Output the (X, Y) coordinate of the center of the cell containing the given text.  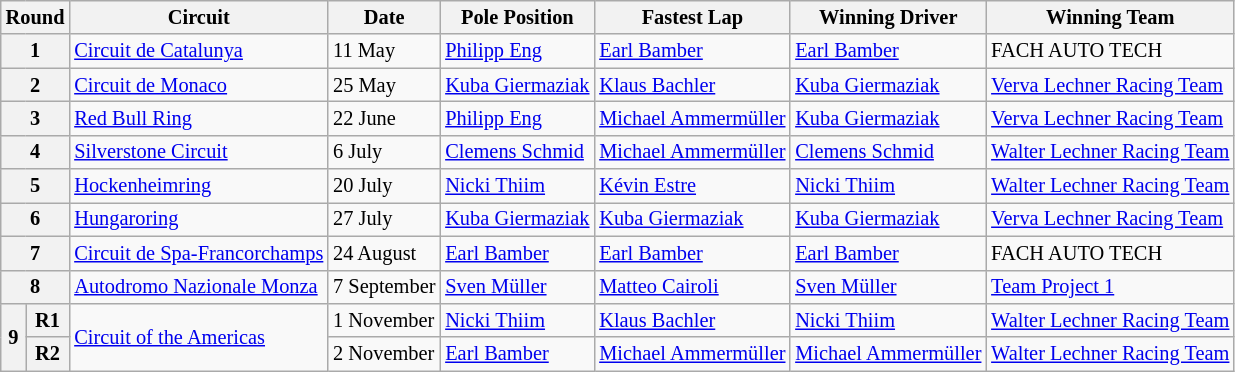
Autodromo Nazionale Monza (198, 287)
7 (36, 253)
3 (36, 118)
Fastest Lap (692, 17)
Circuit de Spa-Francorchamps (198, 253)
Kévin Estre (692, 186)
25 May (384, 85)
24 August (384, 253)
Round (36, 17)
R2 (48, 354)
Date (384, 17)
6 (36, 219)
Circuit de Monaco (198, 85)
Hungaroring (198, 219)
27 July (384, 219)
Pole Position (517, 17)
Winning Driver (888, 17)
Matteo Cairoli (692, 287)
R1 (48, 320)
1 (36, 51)
2 (36, 85)
6 July (384, 152)
Red Bull Ring (198, 118)
5 (36, 186)
1 November (384, 320)
11 May (384, 51)
Circuit de Catalunya (198, 51)
Winning Team (1110, 17)
Circuit (198, 17)
4 (36, 152)
Team Project 1 (1110, 287)
8 (36, 287)
9 (14, 336)
20 July (384, 186)
Circuit of the Americas (198, 336)
Hockenheimring (198, 186)
22 June (384, 118)
2 November (384, 354)
7 September (384, 287)
Silverstone Circuit (198, 152)
